Find where the given text appears and provide that cell's center as (x, y) coordinate. 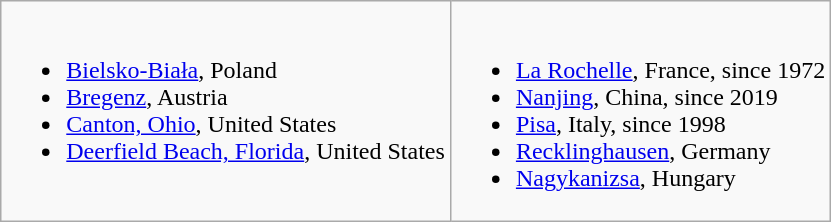
La Rochelle, France, since 1972 Nanjing, China, since 2019 Pisa, Italy, since 1998 Recklinghausen, Germany Nagykanizsa, Hungary (640, 112)
Bielsko-Biała, Poland Bregenz, Austria Canton, Ohio, United States Deerfield Beach, Florida, United States (226, 112)
